Return the [X, Y] coordinate for the center point of the cell that contains the specified text.  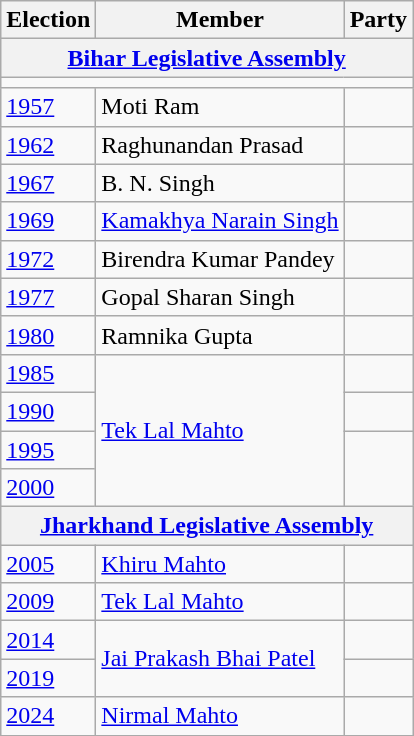
Jai Prakash Bhai Patel [220, 659]
1977 [48, 297]
Raghunandan Prasad [220, 145]
2005 [48, 564]
1980 [48, 335]
Kamakhya Narain Singh [220, 221]
Member [220, 20]
2000 [48, 488]
2009 [48, 602]
2019 [48, 678]
Party [378, 20]
Ramnika Gupta [220, 335]
1972 [48, 259]
1985 [48, 373]
1957 [48, 107]
2024 [48, 716]
Jharkhand Legislative Assembly [207, 526]
2014 [48, 640]
Bihar Legislative Assembly [207, 58]
Moti Ram [220, 107]
1962 [48, 145]
Election [48, 20]
Gopal Sharan Singh [220, 297]
1990 [48, 411]
Khiru Mahto [220, 564]
1967 [48, 183]
Birendra Kumar Pandey [220, 259]
1995 [48, 449]
1969 [48, 221]
Nirmal Mahto [220, 716]
B. N. Singh [220, 183]
